Pinpoint the cell where the given text exists, returning its (X, Y) midpoint coordinate. 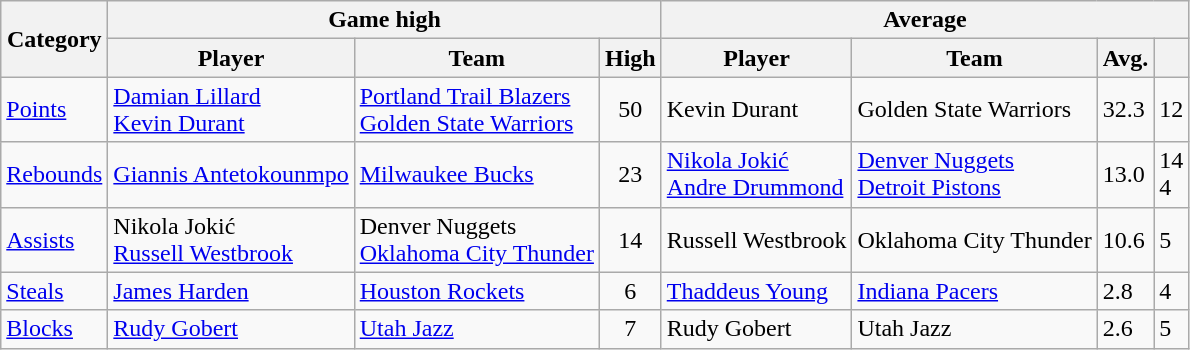
Thaddeus Young (756, 291)
Avg. (1126, 58)
7 (630, 329)
6 (630, 291)
Indiana Pacers (974, 291)
Nikola JokićRussell Westbrook (231, 240)
Rebounds (54, 174)
144 (1172, 174)
James Harden (231, 291)
32.3 (1126, 110)
Milwaukee Bucks (476, 174)
4 (1172, 291)
2.6 (1126, 329)
Portland Trail BlazersGolden State Warriors (476, 110)
Houston Rockets (476, 291)
High (630, 58)
Blocks (54, 329)
50 (630, 110)
Oklahoma City Thunder (974, 240)
Category (54, 39)
Points (54, 110)
Golden State Warriors (974, 110)
14 (630, 240)
13.0 (1126, 174)
Game high (384, 20)
12 (1172, 110)
Nikola JokićAndre Drummond (756, 174)
Assists (54, 240)
Damian LillardKevin Durant (231, 110)
Denver NuggetsOklahoma City Thunder (476, 240)
Russell Westbrook (756, 240)
Average (925, 20)
Kevin Durant (756, 110)
Denver NuggetsDetroit Pistons (974, 174)
23 (630, 174)
Giannis Antetokounmpo (231, 174)
2.8 (1126, 291)
Steals (54, 291)
10.6 (1126, 240)
